Output the (X, Y) coordinate of the center of the cell containing the given text.  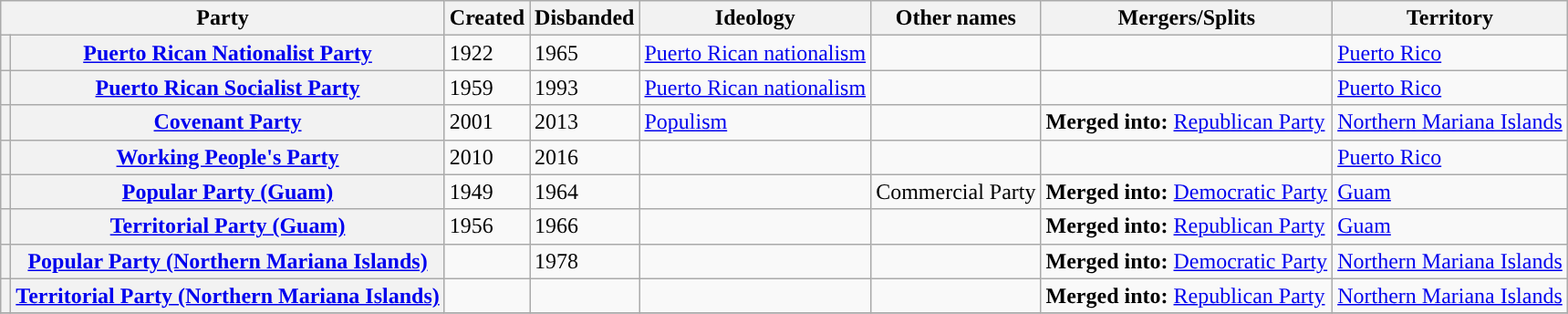
Covenant Party (228, 122)
1956 (487, 226)
Ideology (755, 18)
Other names (956, 18)
Popular Party (Guam) (228, 192)
2016 (585, 157)
1993 (585, 88)
Working People's Party (228, 157)
Populism (755, 122)
1959 (487, 88)
Territorial Party (Northern Mariana Islands) (228, 296)
Disbanded (585, 18)
Puerto Rican Nationalist Party (228, 53)
Popular Party (Northern Mariana Islands) (228, 261)
1965 (585, 53)
1922 (487, 53)
2001 (487, 122)
1966 (585, 226)
1978 (585, 261)
Territory (1450, 18)
2010 (487, 157)
Mergers/Splits (1187, 18)
1964 (585, 192)
Commercial Party (956, 192)
Created (487, 18)
Party (223, 18)
1949 (487, 192)
Territorial Party (Guam) (228, 226)
2013 (585, 122)
Puerto Rican Socialist Party (228, 88)
